From the cell containing the given text, extract its center point as [x, y] coordinate. 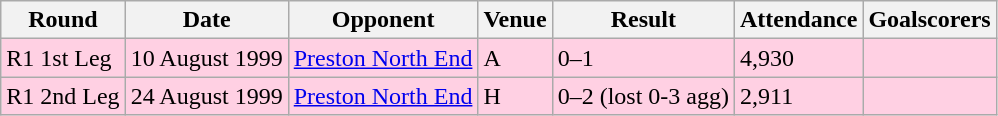
R1 1st Leg [63, 58]
10 August 1999 [206, 58]
0–1 [643, 58]
0–2 (lost 0-3 agg) [643, 96]
H [515, 96]
Round [63, 20]
Date [206, 20]
Venue [515, 20]
Opponent [383, 20]
Result [643, 20]
4,930 [799, 58]
Attendance [799, 20]
A [515, 58]
R1 2nd Leg [63, 96]
24 August 1999 [206, 96]
2,911 [799, 96]
Goalscorers [930, 20]
